Return (x, y) of the center of cell containing provided text 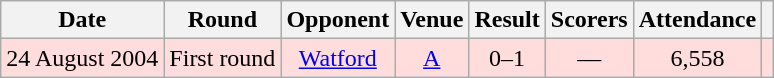
Watford (338, 58)
24 August 2004 (82, 58)
Attendance (697, 20)
Scorers (589, 20)
— (589, 58)
A (432, 58)
Round (222, 20)
0–1 (507, 58)
Result (507, 20)
6,558 (697, 58)
Venue (432, 20)
Date (82, 20)
Opponent (338, 20)
First round (222, 58)
